Scan for the cell matching the given text and deliver its (X, Y) coordinate at center. 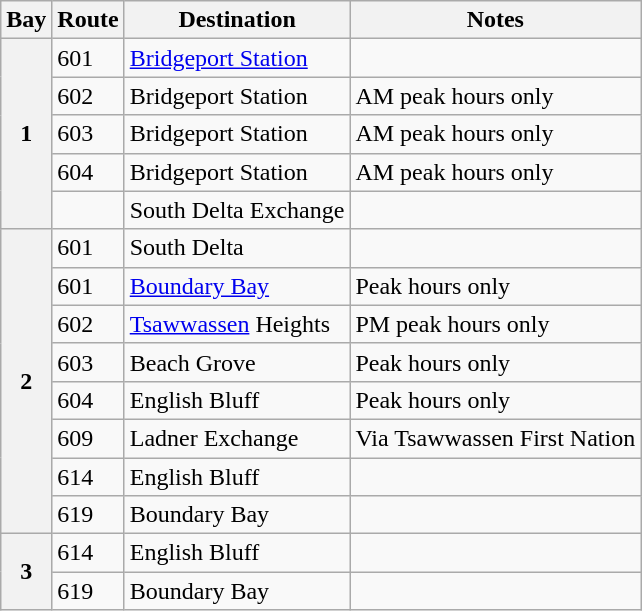
South Delta Exchange (237, 210)
Tsawwassen Heights (237, 324)
South Delta (237, 248)
2 (26, 381)
Destination (237, 20)
3 (26, 572)
1 (26, 134)
Bay (26, 20)
Notes (496, 20)
Route (88, 20)
Ladner Exchange (237, 438)
PM peak hours only (496, 324)
Via Tsawwassen First Nation (496, 438)
Beach Grove (237, 362)
609 (88, 438)
